For the text-containing cell, return its midpoint in [X, Y] coordinate format. 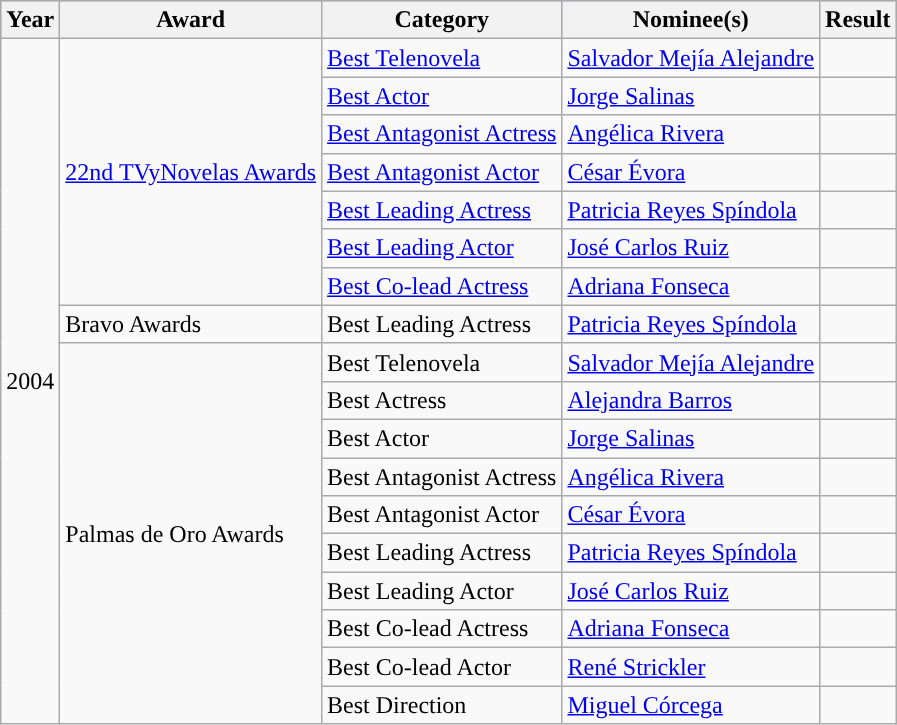
2004 [30, 382]
René Strickler [691, 667]
Palmas de Oro Awards [191, 534]
Miguel Córcega [691, 705]
Best Actress [442, 400]
Result [858, 20]
Year [30, 20]
Best Co-lead Actor [442, 667]
Best Direction [442, 705]
Award [191, 20]
Category [442, 20]
Alejandra Barros [691, 400]
Nominee(s) [691, 20]
22nd TVyNovelas Awards [191, 172]
Bravo Awards [191, 324]
